Find where the given text appears and provide that cell's center as (X, Y) coordinate. 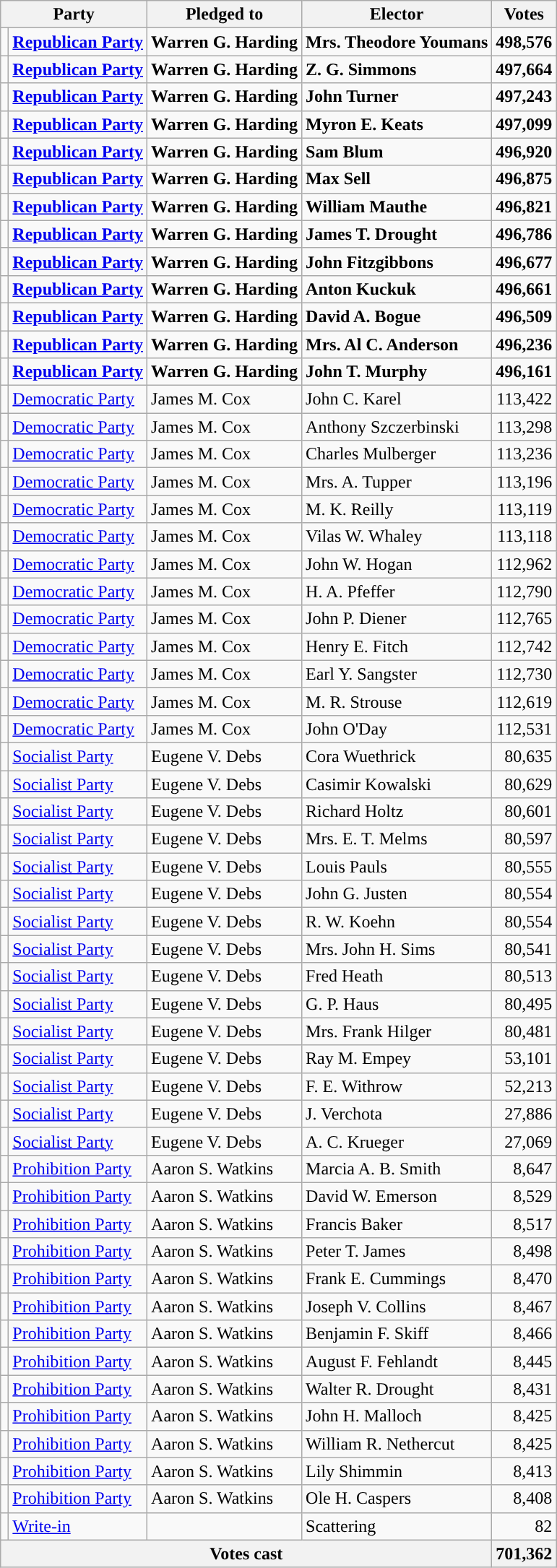
80,495 (524, 1004)
497,664 (524, 69)
Henry E. Fitch (397, 646)
Marcia A. B. Smith (397, 1169)
82 (524, 1526)
David A. Bogue (397, 316)
496,786 (524, 234)
496,875 (524, 179)
Mrs. E. T. Melms (397, 839)
Anton Kuckuk (397, 289)
Pledged to (225, 14)
A. C. Krueger (397, 1141)
Sam Blum (397, 152)
Elector (397, 14)
53,101 (524, 1059)
8,470 (524, 1279)
113,119 (524, 509)
Walter R. Drought (397, 1389)
Mrs. Frank Hilger (397, 1031)
8,498 (524, 1252)
Benjamin F. Skiff (397, 1334)
James T. Drought (397, 234)
52,213 (524, 1086)
Frank E. Cummings (397, 1279)
F. E. Withrow (397, 1086)
80,555 (524, 867)
113,422 (524, 399)
G. P. Haus (397, 1004)
Casimir Kowalski (397, 784)
Max Sell (397, 179)
112,531 (524, 729)
8,466 (524, 1334)
496,161 (524, 372)
William R. Nethercut (397, 1444)
William Mauthe (397, 207)
Mrs. Al C. Anderson (397, 345)
J. Verchota (397, 1114)
497,243 (524, 97)
8,413 (524, 1471)
John O'Day (397, 729)
Joseph V. Collins (397, 1307)
Vilas W. Whaley (397, 537)
Fred Heath (397, 976)
112,742 (524, 646)
Cora Wuethrick (397, 756)
John W. Hogan (397, 564)
David W. Emerson (397, 1196)
Write-in (78, 1526)
8,647 (524, 1169)
80,601 (524, 812)
Earl Y. Sangster (397, 674)
8,445 (524, 1361)
Mrs. John H. Sims (397, 949)
Scattering (397, 1526)
M. R. Strouse (397, 701)
John G. Justen (397, 894)
John H. Malloch (397, 1416)
8,529 (524, 1196)
8,431 (524, 1389)
John P. Diener (397, 619)
Votes (524, 14)
80,629 (524, 784)
112,619 (524, 701)
27,069 (524, 1141)
8,408 (524, 1499)
John C. Karel (397, 399)
8,517 (524, 1224)
496,920 (524, 152)
Ole H. Caspers (397, 1499)
Peter T. James (397, 1252)
112,765 (524, 619)
113,118 (524, 537)
498,576 (524, 42)
R. W. Koehn (397, 922)
27,886 (524, 1114)
113,236 (524, 454)
496,236 (524, 345)
John Turner (397, 97)
80,541 (524, 949)
Myron E. Keats (397, 124)
Louis Pauls (397, 867)
Francis Baker (397, 1224)
John T. Murphy (397, 372)
Party (74, 14)
Votes cast (246, 1554)
497,099 (524, 124)
Anthony Szczerbinski (397, 427)
701,362 (524, 1554)
80,597 (524, 839)
Z. G. Simmons (397, 69)
113,196 (524, 482)
Lily Shimmin (397, 1471)
80,635 (524, 756)
496,509 (524, 316)
496,677 (524, 261)
Richard Holtz (397, 812)
496,821 (524, 207)
496,661 (524, 289)
8,467 (524, 1307)
Mrs. Theodore Youmans (397, 42)
80,513 (524, 976)
Ray M. Empey (397, 1059)
112,962 (524, 564)
John Fitzgibbons (397, 261)
112,730 (524, 674)
113,298 (524, 427)
Charles Mulberger (397, 454)
112,790 (524, 592)
80,481 (524, 1031)
August F. Fehlandt (397, 1361)
H. A. Pfeffer (397, 592)
Mrs. A. Tupper (397, 482)
M. K. Reilly (397, 509)
